Find where the given text appears and provide that cell's center as [X, Y] coordinate. 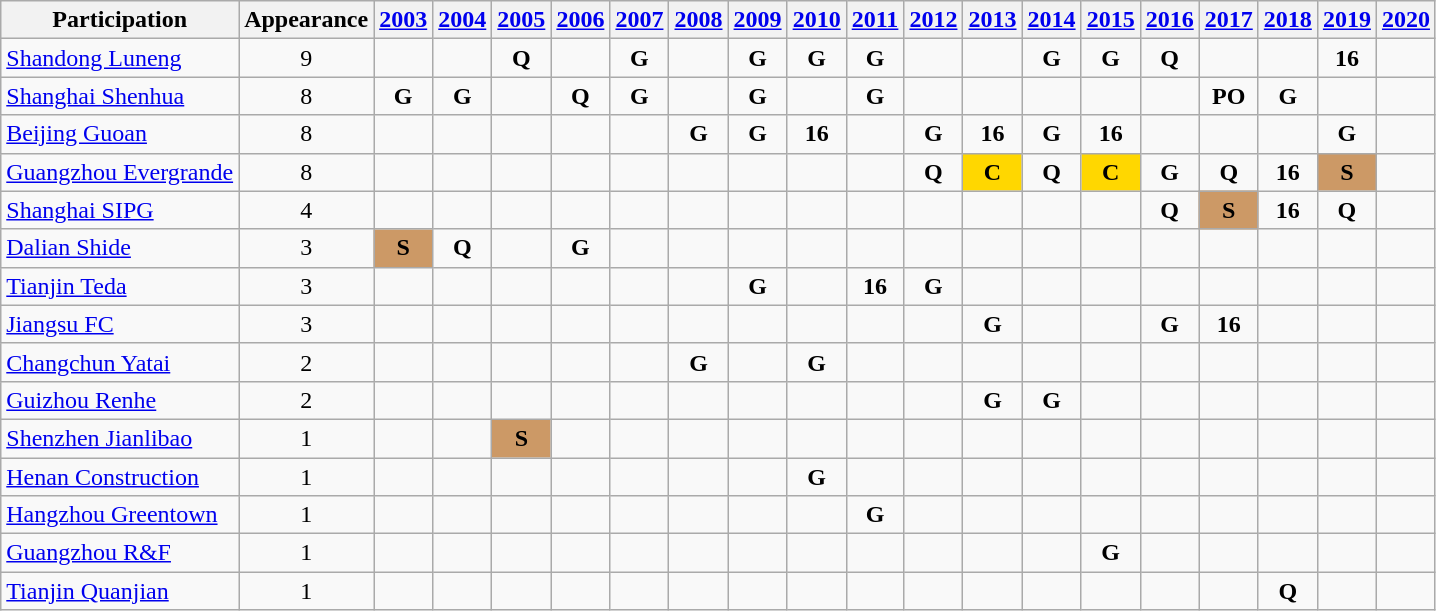
2004 [462, 20]
Henan Construction [120, 477]
2009 [758, 20]
Guizhou Renhe [120, 400]
2016 [1170, 20]
Shenzhen Jianlibao [120, 438]
2005 [522, 20]
Tianjin Quanjian [120, 591]
Shanghai SIPG [120, 210]
Dalian Shide [120, 248]
9 [306, 58]
Guangzhou Evergrande [120, 172]
2019 [1346, 20]
Guangzhou R&F [120, 553]
Beijing Guoan [120, 134]
4 [306, 210]
2006 [580, 20]
Appearance [306, 20]
2014 [1052, 20]
Shandong Luneng [120, 58]
2003 [404, 20]
Shanghai Shenhua [120, 96]
2015 [1110, 20]
2011 [875, 20]
PO [1228, 96]
2017 [1228, 20]
2010 [816, 20]
2008 [698, 20]
Tianjin Teda [120, 286]
2020 [1406, 20]
2013 [992, 20]
2018 [1288, 20]
Changchun Yatai [120, 362]
Hangzhou Greentown [120, 515]
Participation [120, 20]
2007 [640, 20]
Jiangsu FC [120, 324]
2012 [934, 20]
